Extract the [x, y] coordinate from the center of the cell holding the provided text.  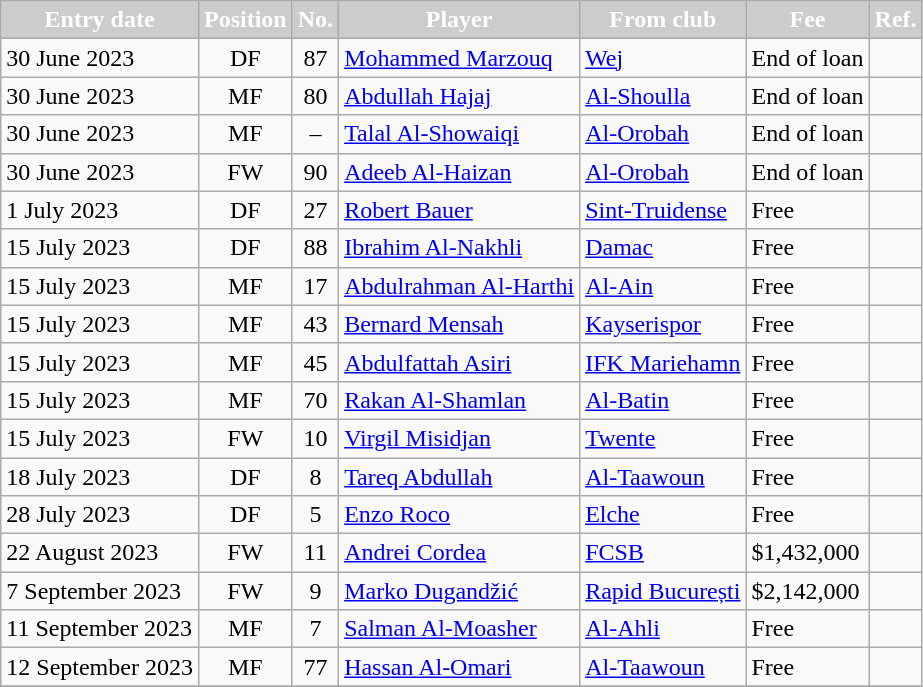
Bernard Mensah [460, 324]
11 [315, 553]
Twente [663, 438]
Sint-Truidense [663, 210]
Tareq Abdullah [460, 477]
Entry date [100, 20]
Rapid București [663, 591]
77 [315, 667]
12 September 2023 [100, 667]
11 September 2023 [100, 629]
70 [315, 400]
Adeeb Al-Haizan [460, 172]
7 September 2023 [100, 591]
9 [315, 591]
Talal Al-Showaiqi [460, 134]
Enzo Roco [460, 515]
Abdulrahman Al-Harthi [460, 286]
17 [315, 286]
8 [315, 477]
10 [315, 438]
$2,142,000 [808, 591]
Ref. [896, 20]
Al-Shoulla [663, 96]
Al-Ain [663, 286]
Marko Dugandžić [460, 591]
Rakan Al-Shamlan [460, 400]
43 [315, 324]
Al-Ahli [663, 629]
From club [663, 20]
Ibrahim Al-Nakhli [460, 248]
Andrei Cordea [460, 553]
Position [245, 20]
80 [315, 96]
No. [315, 20]
88 [315, 248]
Elche [663, 515]
Al-Batin [663, 400]
FCSB [663, 553]
– [315, 134]
Kayserispor [663, 324]
45 [315, 362]
7 [315, 629]
Robert Bauer [460, 210]
Virgil Misidjan [460, 438]
Wej [663, 58]
1 July 2023 [100, 210]
18 July 2023 [100, 477]
90 [315, 172]
27 [315, 210]
22 August 2023 [100, 553]
Abdulfattah Asiri [460, 362]
Abdullah Hajaj [460, 96]
28 July 2023 [100, 515]
IFK Mariehamn [663, 362]
Mohammed Marzouq [460, 58]
Damac [663, 248]
87 [315, 58]
$1,432,000 [808, 553]
Player [460, 20]
Hassan Al-Omari [460, 667]
Salman Al-Moasher [460, 629]
5 [315, 515]
Fee [808, 20]
